From the cell containing the given text, extract its center point as (X, Y) coordinate. 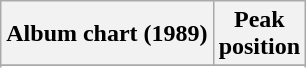
Peakposition (259, 34)
Album chart (1989) (107, 34)
